Capture the cell that displays the provided text and extract its [x, y] central coordinate. 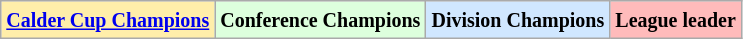
League leader [676, 20]
Conference Champions [320, 20]
Division Champions [518, 20]
Calder Cup Champions [108, 20]
